Search for the cell housing the specified text and yield its (X, Y) center coordinate. 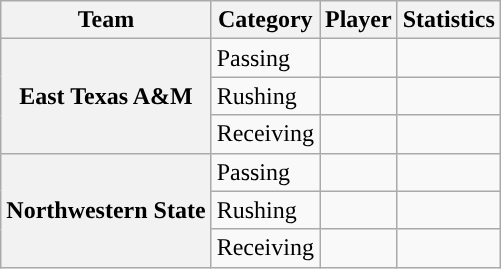
Statistics (448, 20)
Northwestern State (106, 210)
Player (359, 20)
Category (265, 20)
Team (106, 20)
East Texas A&M (106, 96)
